Capture the cell that displays the provided text and extract its [X, Y] central coordinate. 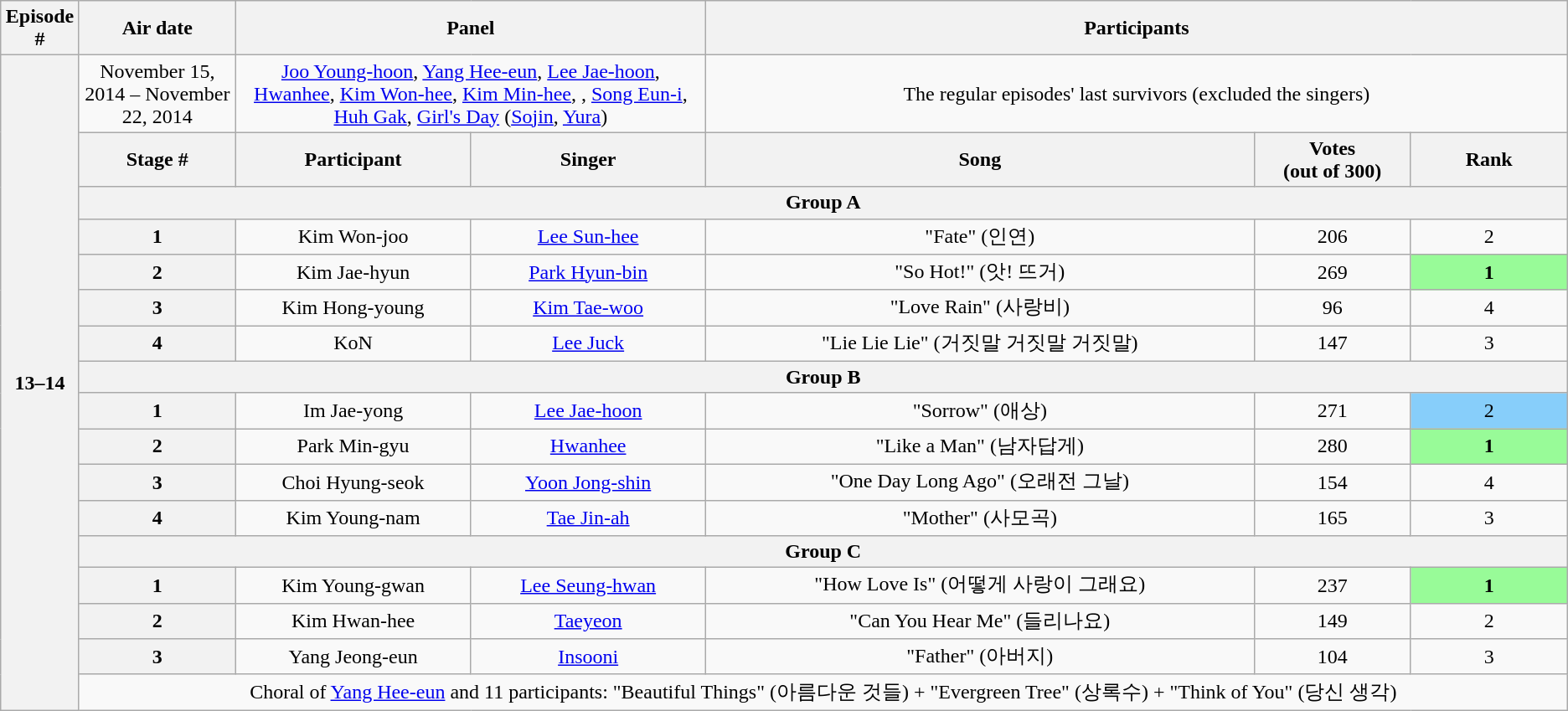
104 [1332, 657]
206 [1332, 236]
Park Min-gyu [353, 447]
13–14 [40, 383]
Kim Young-gwan [353, 586]
Air date [157, 28]
269 [1332, 273]
Kim Young-nam [353, 518]
"Father" (아버지) [980, 657]
Kim Jae-hyun [353, 273]
Choral of Yang Hee-eun and 11 participants: "Beautiful Things" (아름다운 것들) + "Evergreen Tree" (상록수) + "Think of You" (당신 생각) [823, 692]
"Fate" (인연) [980, 236]
Group C [823, 552]
Singer [588, 159]
Song [980, 159]
Lee Juck [588, 343]
Taeyeon [588, 621]
"Like a Man" (남자답게) [980, 447]
Rank [1489, 159]
Lee Jae-hoon [588, 410]
237 [1332, 586]
Episode # [40, 28]
Lee Seung-hwan [588, 586]
Kim Won-joo [353, 236]
Participant [353, 159]
Votes(out of 300) [1332, 159]
Choi Hyung-seok [353, 482]
KoN [353, 343]
271 [1332, 410]
"Mother" (사모곡) [980, 518]
"How Love Is" (어떻게 사랑이 그래요) [980, 586]
"Lie Lie Lie" (거짓말 거짓말 거짓말) [980, 343]
Yang Jeong-eun [353, 657]
Joo Young-hoon, Yang Hee-eun, Lee Jae-hoon, Hwanhee, Kim Won-hee, Kim Min-hee, , Song Eun-i, Huh Gak, Girl's Day (Sojin, Yura) [471, 94]
96 [1332, 308]
165 [1332, 518]
Insooni [588, 657]
Lee Sun-hee [588, 236]
November 15, 2014 – November 22, 2014 [157, 94]
147 [1332, 343]
Tae Jin-ah [588, 518]
"Sorrow" (애상) [980, 410]
Yoon Jong-shin [588, 482]
"Love Rain" (사랑비) [980, 308]
"One Day Long Ago" (오래전 그날) [980, 482]
154 [1332, 482]
280 [1332, 447]
Group B [823, 377]
Im Jae-yong [353, 410]
"Can You Hear Me" (들리나요) [980, 621]
"So Hot!" (앗! 뜨거) [980, 273]
Park Hyun-bin [588, 273]
Hwanhee [588, 447]
Panel [471, 28]
149 [1332, 621]
Participants [1136, 28]
Kim Hwan-hee [353, 621]
The regular episodes' last survivors (excluded the singers) [1136, 94]
Kim Hong-young [353, 308]
Group A [823, 203]
Kim Tae-woo [588, 308]
Stage # [157, 159]
